Identify which cell holds the provided text, then report its [X, Y] central coordinate. 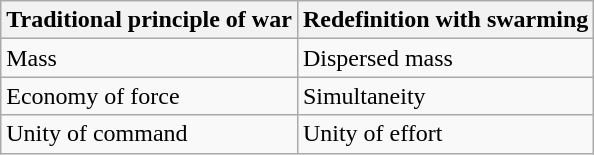
Mass [150, 58]
Economy of force [150, 96]
Redefinition with swarming [445, 20]
Simultaneity [445, 96]
Dispersed mass [445, 58]
Traditional principle of war [150, 20]
Unity of command [150, 134]
Unity of effort [445, 134]
